Pinpoint the cell where the given text exists, returning its [x, y] midpoint coordinate. 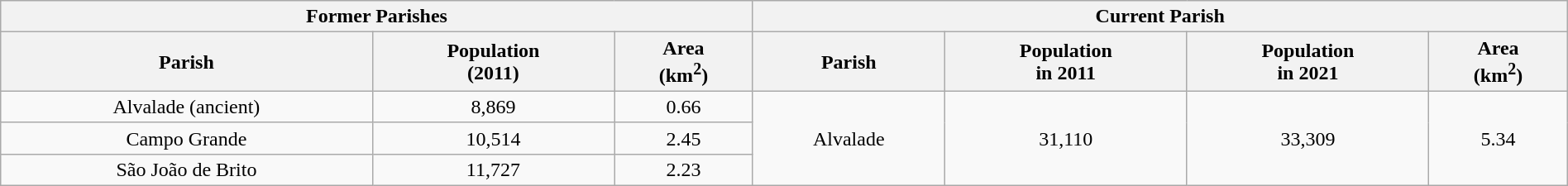
São João de Brito [187, 169]
Current Parish [1159, 17]
2.23 [683, 169]
Alvalade (ancient) [187, 107]
Populationin 2021 [1308, 62]
31,110 [1065, 138]
Populationin 2011 [1065, 62]
2.45 [683, 138]
8,869 [493, 107]
Campo Grande [187, 138]
10,514 [493, 138]
Alvalade [849, 138]
33,309 [1308, 138]
5.34 [1499, 138]
Population(2011) [493, 62]
0.66 [683, 107]
Former Parishes [377, 17]
11,727 [493, 169]
